For the text-containing cell, return its midpoint in (X, Y) coordinate format. 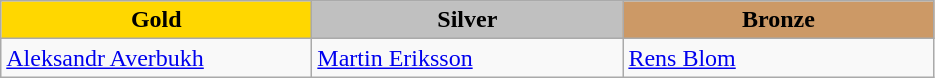
Gold (156, 20)
Rens Blom (778, 58)
Aleksandr Averbukh (156, 58)
Silver (468, 20)
Martin Eriksson (468, 58)
Bronze (778, 20)
